Extract the (x, y) coordinate from the center of the cell holding the provided text.  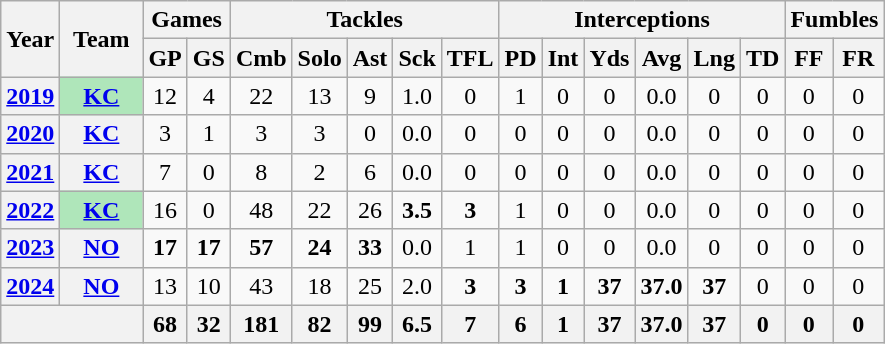
Sck (417, 58)
GS (208, 58)
Lng (714, 58)
4 (208, 96)
Games (186, 20)
25 (370, 286)
12 (165, 96)
2023 (30, 248)
16 (165, 210)
57 (261, 248)
99 (370, 324)
2021 (30, 172)
2.0 (417, 286)
10 (208, 286)
2019 (30, 96)
PD (520, 58)
Team (102, 39)
Solo (320, 58)
Year (30, 39)
2 (320, 172)
2022 (30, 210)
Interceptions (642, 20)
68 (165, 324)
3.5 (417, 210)
FR (858, 58)
Avg (662, 58)
GP (165, 58)
32 (208, 324)
26 (370, 210)
1.0 (417, 96)
Ast (370, 58)
18 (320, 286)
Int (563, 58)
TFL (470, 58)
Fumbles (834, 20)
24 (320, 248)
TD (762, 58)
Cmb (261, 58)
Yds (610, 58)
43 (261, 286)
FF (809, 58)
181 (261, 324)
48 (261, 210)
9 (370, 96)
2024 (30, 286)
Tackles (364, 20)
33 (370, 248)
2020 (30, 134)
8 (261, 172)
82 (320, 324)
6.5 (417, 324)
